Return the [x, y] coordinate for the center point of the cell that contains the specified text.  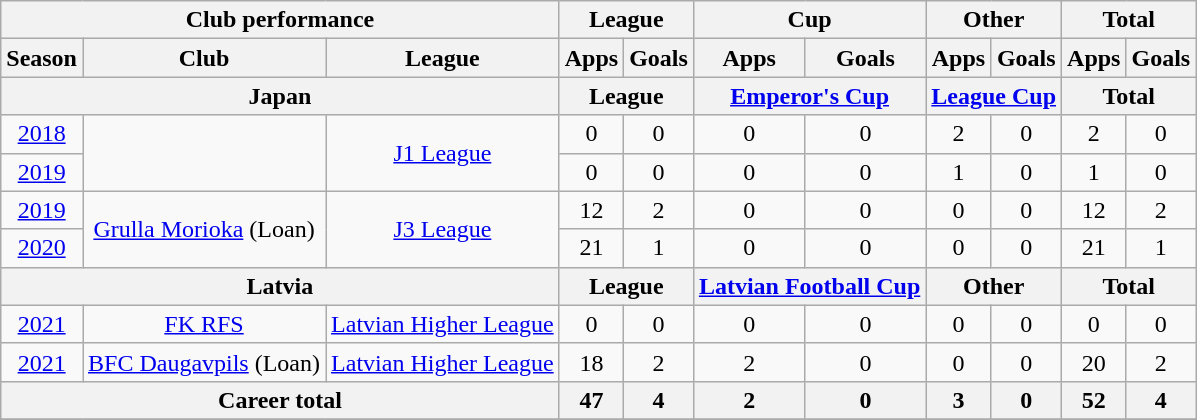
Latvia [280, 286]
18 [591, 362]
J3 League [443, 229]
Club performance [280, 20]
Career total [280, 400]
20 [1094, 362]
2018 [42, 134]
FK RFS [204, 324]
J1 League [443, 153]
BFC Daugavpils (Loan) [204, 362]
47 [591, 400]
Grulla Morioka (Loan) [204, 229]
Japan [280, 96]
League Cup [994, 96]
2020 [42, 248]
Latvian Football Cup [809, 286]
3 [958, 400]
Season [42, 58]
52 [1094, 400]
Emperor's Cup [809, 96]
Cup [809, 20]
Club [204, 58]
